Locate the cell with the specified text and output its [X, Y] center coordinate. 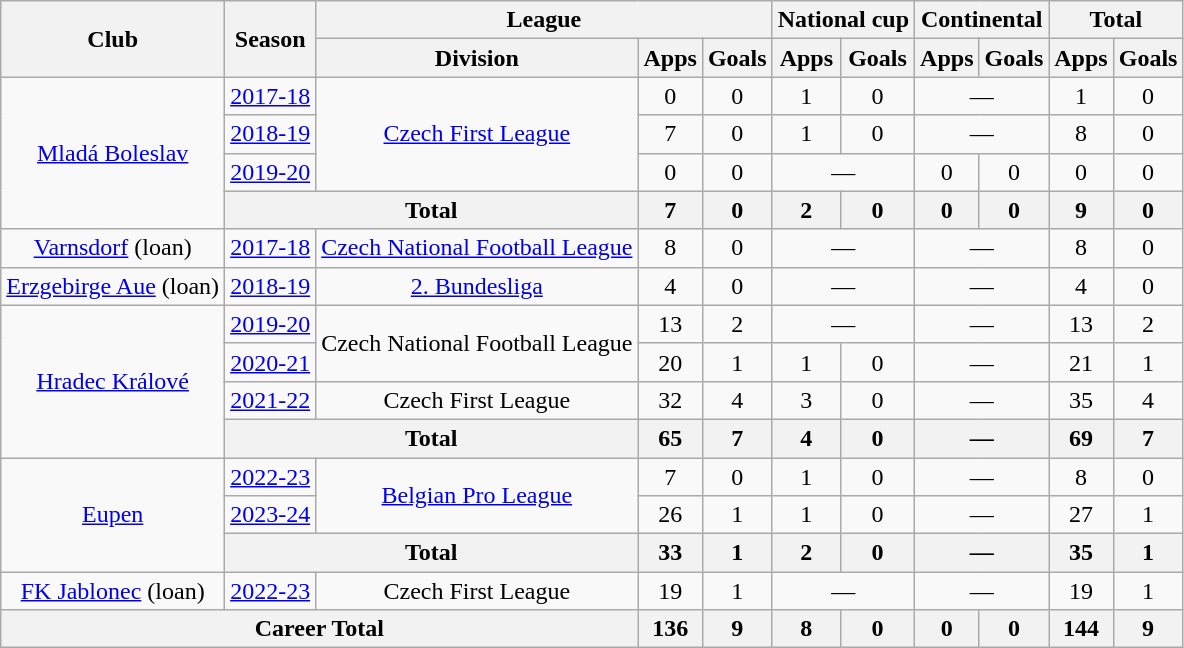
Hradec Králové [113, 381]
Club [113, 39]
2020-21 [270, 362]
Continental [982, 20]
Division [477, 58]
Erzgebirge Aue (loan) [113, 286]
Mladá Boleslav [113, 153]
Eupen [113, 515]
136 [670, 629]
69 [1081, 438]
2021-22 [270, 400]
20 [670, 362]
2023-24 [270, 515]
3 [806, 400]
League [544, 20]
144 [1081, 629]
27 [1081, 515]
33 [670, 553]
Season [270, 39]
Career Total [320, 629]
21 [1081, 362]
2. Bundesliga [477, 286]
65 [670, 438]
Varnsdorf (loan) [113, 248]
National cup [843, 20]
FK Jablonec (loan) [113, 591]
32 [670, 400]
26 [670, 515]
Belgian Pro League [477, 496]
